Return [x, y] of the center of cell containing provided text 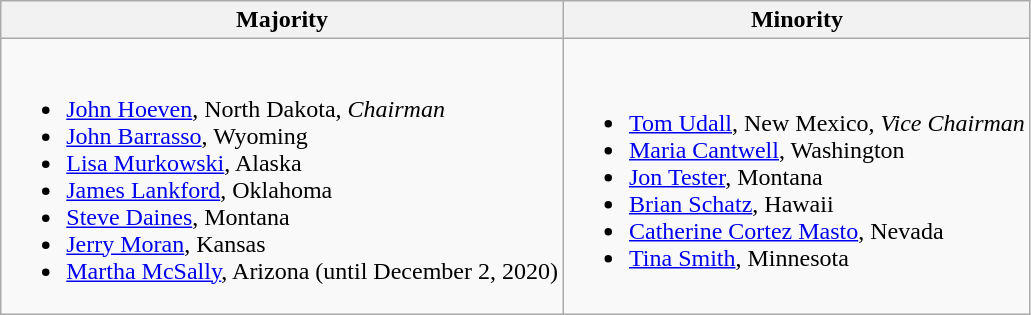
Minority [796, 20]
Majority [282, 20]
